Determine the (X, Y) coordinate at the center of the cell enclosing the given text.  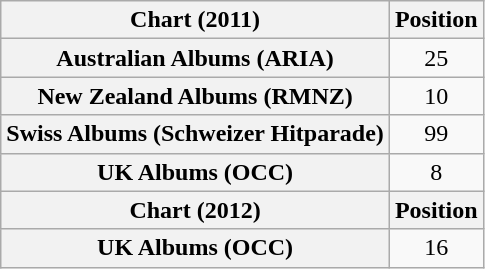
8 (436, 172)
16 (436, 248)
Chart (2011) (196, 20)
10 (436, 96)
25 (436, 58)
Swiss Albums (Schweizer Hitparade) (196, 134)
99 (436, 134)
Chart (2012) (196, 210)
Australian Albums (ARIA) (196, 58)
New Zealand Albums (RMNZ) (196, 96)
